Pinpoint the cell where the given text exists, returning its [X, Y] midpoint coordinate. 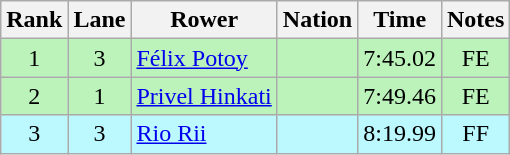
Nation [317, 20]
Rank [34, 20]
Rower [204, 20]
Privel Hinkati [204, 96]
Félix Potoy [204, 58]
Lane [100, 20]
8:19.99 [400, 134]
Time [400, 20]
7:45.02 [400, 58]
2 [34, 96]
7:49.46 [400, 96]
Notes [475, 20]
FF [475, 134]
Rio Rii [204, 134]
